Pinpoint the cell where the given text exists, returning its (X, Y) midpoint coordinate. 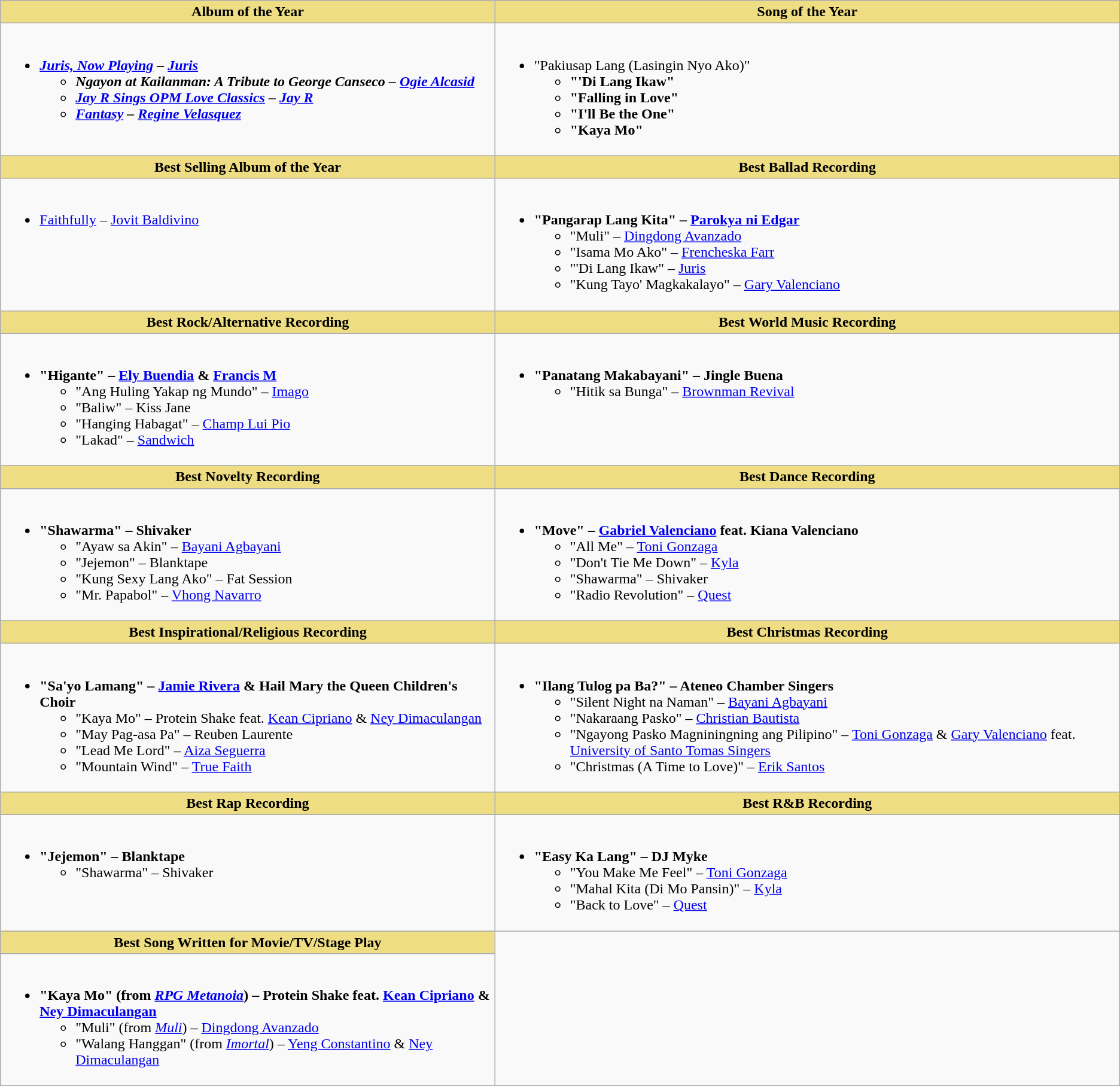
"Shawarma" – Shivaker"Ayaw sa Akin" – Bayani Agbayani"Jejemon" – Blanktape"Kung Sexy Lang Ako" – Fat Session"Mr. Papabol" – Vhong Navarro (248, 554)
Best Dance Recording (807, 477)
Song of the Year (807, 12)
Best Selling Album of the Year (248, 167)
"Jejemon" – Blanktape"Shawarma" – Shivaker (248, 872)
"Panatang Makabayani" – Jingle Buena"Hitik sa Bunga" – Brownman Revival (807, 400)
Best Novelty Recording (248, 477)
Best Rock/Alternative Recording (248, 322)
Best Inspirational/Religious Recording (248, 632)
Best World Music Recording (807, 322)
Best Rap Recording (248, 803)
Best Ballad Recording (807, 167)
"Higante" – Ely Buendia & Francis M"Ang Huling Yakap ng Mundo" – Imago"Baliw" – Kiss Jane"Hanging Habagat" – Champ Lui Pio"Lakad" – Sandwich (248, 400)
"Move" – Gabriel Valenciano feat. Kiana Valenciano"All Me" – Toni Gonzaga"Don't Tie Me Down" – Kyla"Shawarma" – Shivaker"Radio Revolution" – Quest (807, 554)
Faithfully – Jovit Baldivino (248, 244)
Album of the Year (248, 12)
"Easy Ka Lang" – DJ Myke"You Make Me Feel" – Toni Gonzaga"Mahal Kita (Di Mo Pansin)" – Kyla"Back to Love" – Quest (807, 872)
"Pakiusap Lang (Lasingin Nyo Ako)""'Di Lang Ikaw""Falling in Love""I'll Be the One""Kaya Mo" (807, 90)
Best Song Written for Movie/TV/Stage Play (248, 942)
Best Christmas Recording (807, 632)
Best R&B Recording (807, 803)
